Detect which cell encompasses the target text, then output its (x, y) center coordinate. 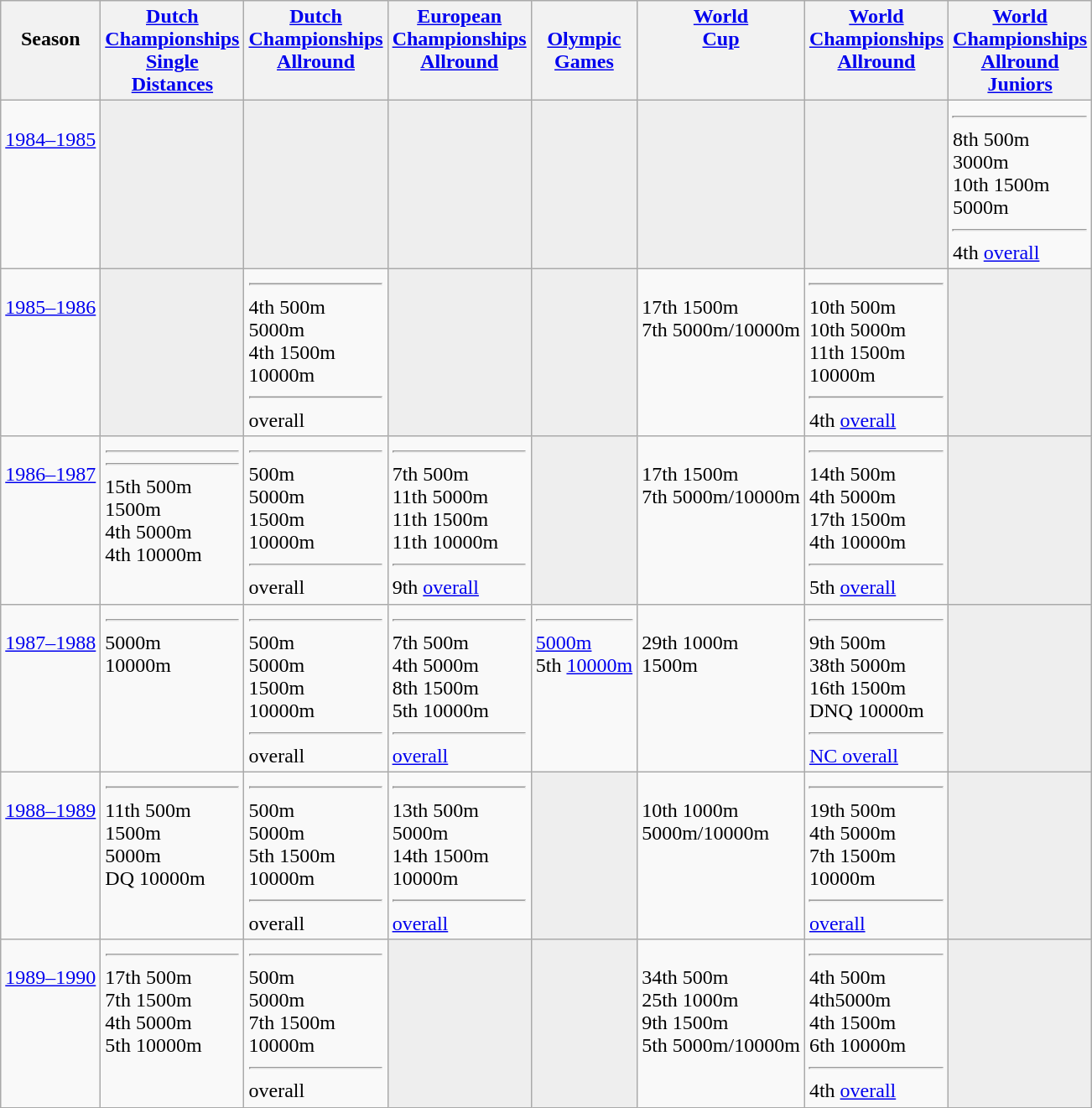
17th 500m 7th 1500m 4th 5000m 5th 10000m (173, 1023)
8th 500m 3000m 10th 1500m 5000m 4th overall (1020, 185)
5000m 5th 10000m (584, 688)
World Championships Allround (876, 50)
34th 500m 25th 1000m 9th 1500m 5th 5000m/10000m (721, 1023)
10th 500m 10th 5000m 11th 1500m 10000m 4th overall (876, 352)
13th 500m 5000m 14th 1500m 10000m overall (460, 856)
1989–1990 (50, 1023)
1984–1985 (50, 185)
4th 500m 4th5000m 4th 1500m 6th 10000m 4th overall (876, 1023)
1986–1987 (50, 520)
500m 5000m 7th 1500m 10000m overall (315, 1023)
5000m 10000m (173, 688)
World Championships Allround Juniors (1020, 50)
10th 1000m 5000m/10000m (721, 856)
World Cup (721, 50)
19th 500m 4th 5000m 7th 1500m 10000m overall (876, 856)
11th 500m 1500m 5000m DQ 10000m (173, 856)
European Championships Allround (460, 50)
Season (50, 50)
14th 500m 4th 5000m 17th 1500m 4th 10000m 5th overall (876, 520)
Olympic Games (584, 50)
1987–1988 (50, 688)
9th 500m 38th 5000m 16th 1500m DNQ 10000m NC overall (876, 688)
500m 5000m 5th 1500m 10000m overall (315, 856)
4th 500m 5000m 4th 1500m 10000m overall (315, 352)
1988–1989 (50, 856)
7th 500m 11th 5000m 11th 1500m 11th 10000m 9th overall (460, 520)
29th 1000m 1500m (721, 688)
15th 500m 1500m 4th 5000m 4th 10000m (173, 520)
Dutch Championships Single Distances (173, 50)
1985–1986 (50, 352)
Dutch Championships Allround (315, 50)
7th 500m 4th 5000m 8th 1500m 5th 10000m overall (460, 688)
